For the text-containing cell, return its midpoint in (x, y) coordinate format. 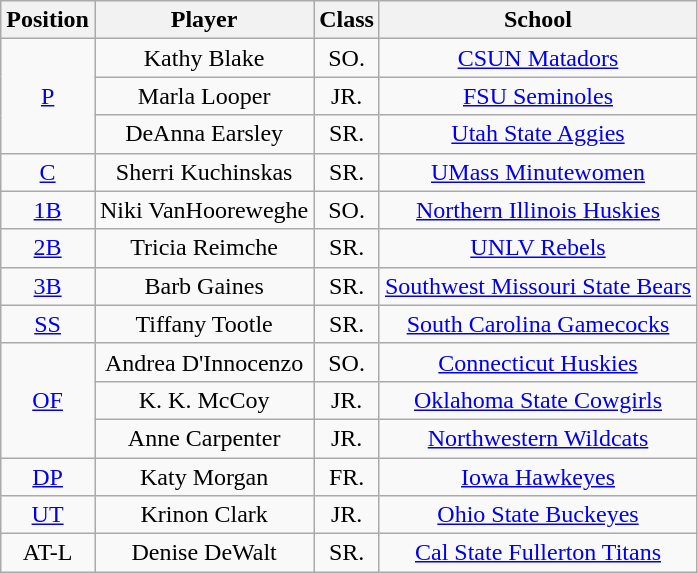
UMass Minutewomen (538, 172)
P (48, 96)
Anne Carpenter (204, 438)
Northern Illinois Huskies (538, 210)
Niki VanHooreweghe (204, 210)
DP (48, 477)
Andrea D'Innocenzo (204, 362)
FSU Seminoles (538, 96)
Class (347, 20)
School (538, 20)
South Carolina Gamecocks (538, 324)
Sherri Kuchinskas (204, 172)
UT (48, 515)
FR. (347, 477)
Oklahoma State Cowgirls (538, 400)
Position (48, 20)
Krinon Clark (204, 515)
Tricia Reimche (204, 248)
DeAnna Earsley (204, 134)
Utah State Aggies (538, 134)
1B (48, 210)
AT-L (48, 553)
Barb Gaines (204, 286)
Tiffany Tootle (204, 324)
Player (204, 20)
K. K. McCoy (204, 400)
CSUN Matadors (538, 58)
Katy Morgan (204, 477)
OF (48, 400)
C (48, 172)
Cal State Fullerton Titans (538, 553)
Southwest Missouri State Bears (538, 286)
SS (48, 324)
Northwestern Wildcats (538, 438)
Kathy Blake (204, 58)
Marla Looper (204, 96)
Iowa Hawkeyes (538, 477)
3B (48, 286)
Connecticut Huskies (538, 362)
Ohio State Buckeyes (538, 515)
Denise DeWalt (204, 553)
2B (48, 248)
UNLV Rebels (538, 248)
